Find where the given text appears and provide that cell's center as [x, y] coordinate. 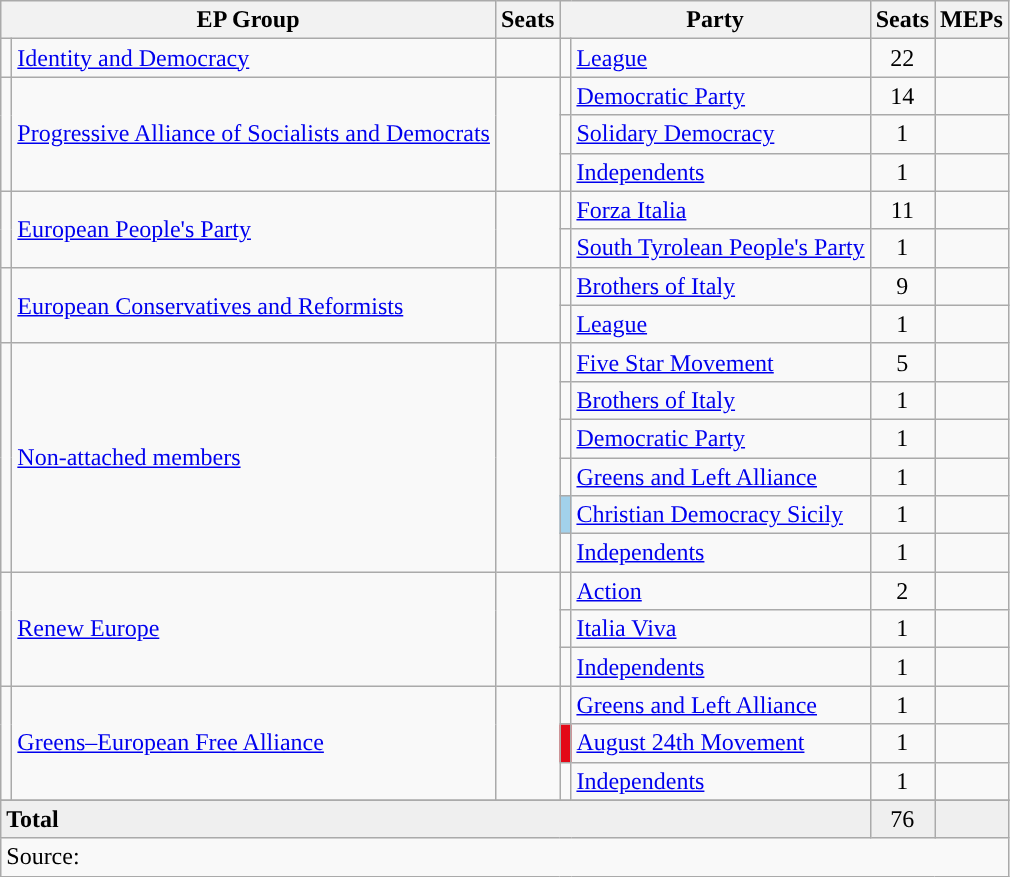
5 [902, 362]
11 [902, 210]
Greens–European Free Alliance [254, 743]
Renew Europe [254, 629]
Solidary Democracy [720, 134]
Identity and Democracy [254, 58]
European Conservatives and Reformists [254, 305]
14 [902, 96]
2 [902, 591]
Progressive Alliance of Socialists and Democrats [254, 134]
76 [902, 819]
Italia Viva [720, 629]
EP Group [248, 20]
Action [720, 591]
Five Star Movement [720, 362]
Forza Italia [720, 210]
9 [902, 286]
European People's Party [254, 229]
Source: [505, 857]
August 24th Movement [720, 743]
Christian Democracy Sicily [720, 515]
Party [715, 20]
South Tyrolean People's Party [720, 248]
MEPs [972, 20]
22 [902, 58]
Total [436, 819]
Non-attached members [254, 457]
